Determine the [x, y] coordinate at the center of the cell enclosing the given text.  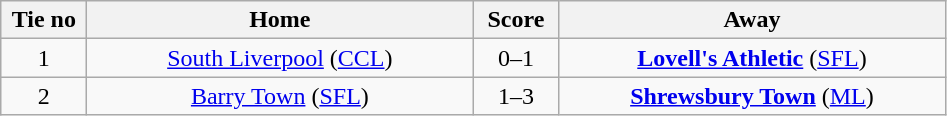
Away [752, 20]
Lovell's Athletic (SFL) [752, 58]
Shrewsbury Town (ML) [752, 96]
2 [44, 96]
Home [280, 20]
Barry Town (SFL) [280, 96]
1 [44, 58]
1–3 [516, 96]
Score [516, 20]
South Liverpool (CCL) [280, 58]
Tie no [44, 20]
0–1 [516, 58]
